Search for the cell housing the specified text and yield its [x, y] center coordinate. 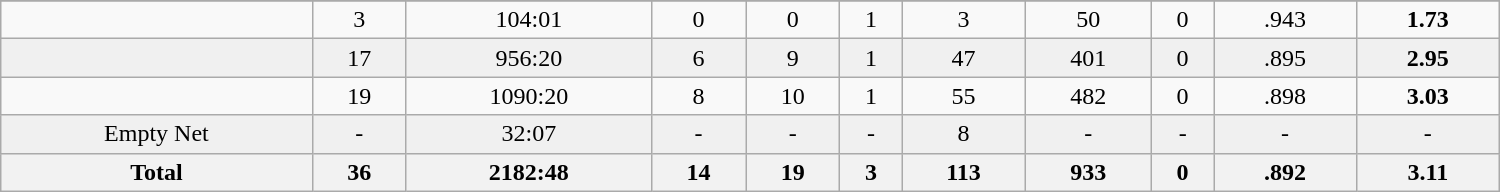
32:07 [528, 134]
933 [1088, 172]
50 [1088, 20]
3.03 [1428, 96]
36 [359, 172]
956:20 [528, 58]
6 [698, 58]
2182:48 [528, 172]
9 [793, 58]
14 [698, 172]
113 [964, 172]
.898 [1286, 96]
17 [359, 58]
47 [964, 58]
Total [156, 172]
1090:20 [528, 96]
10 [793, 96]
482 [1088, 96]
2.95 [1428, 58]
55 [964, 96]
.943 [1286, 20]
401 [1088, 58]
.892 [1286, 172]
104:01 [528, 20]
Empty Net [156, 134]
1.73 [1428, 20]
3.11 [1428, 172]
.895 [1286, 58]
